Return the (X, Y) coordinate for the center point of the cell that contains the specified text.  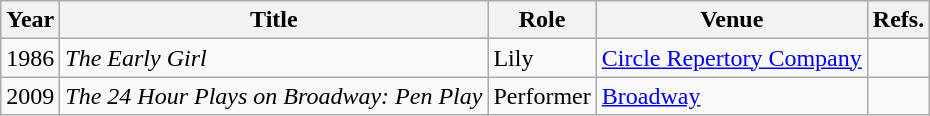
Circle Repertory Company (732, 58)
Performer (542, 96)
The Early Girl (274, 58)
Title (274, 20)
Role (542, 20)
1986 (30, 58)
2009 (30, 96)
Lily (542, 58)
Refs. (898, 20)
Year (30, 20)
Venue (732, 20)
Broadway (732, 96)
The 24 Hour Plays on Broadway: Pen Play (274, 96)
